Locate the cell with the specified text and output its (x, y) center coordinate. 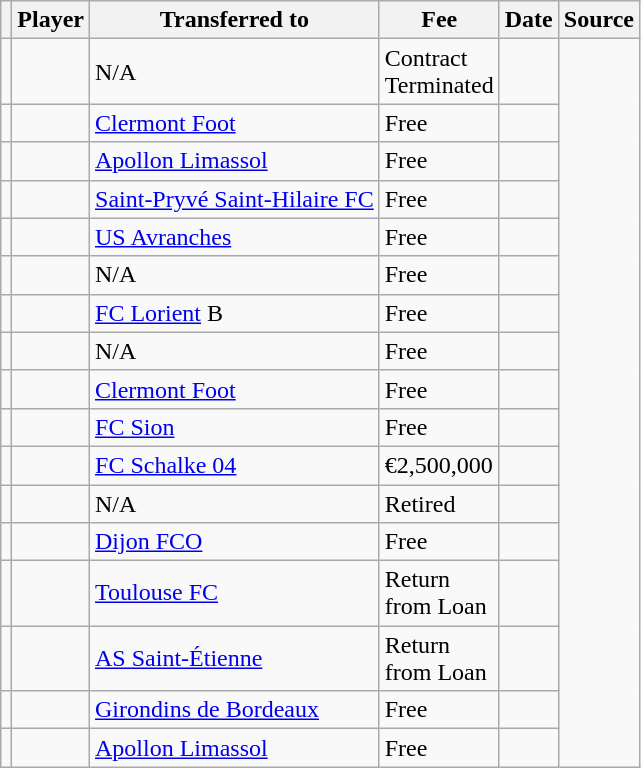
Fee (439, 20)
FC Sion (235, 427)
Contract Terminated (439, 72)
AS Saint-Étienne (235, 658)
Retired (439, 503)
Source (598, 20)
Saint-Pryvé Saint-Hilaire FC (235, 199)
FC Lorient B (235, 313)
€2,500,000 (439, 465)
FC Schalke 04 (235, 465)
Toulouse FC (235, 594)
Dijon FCO (235, 542)
Date (528, 20)
Transferred to (235, 20)
Girondins de Bordeaux (235, 710)
Player (51, 20)
US Avranches (235, 237)
